For the text-containing cell, return its midpoint in (X, Y) coordinate format. 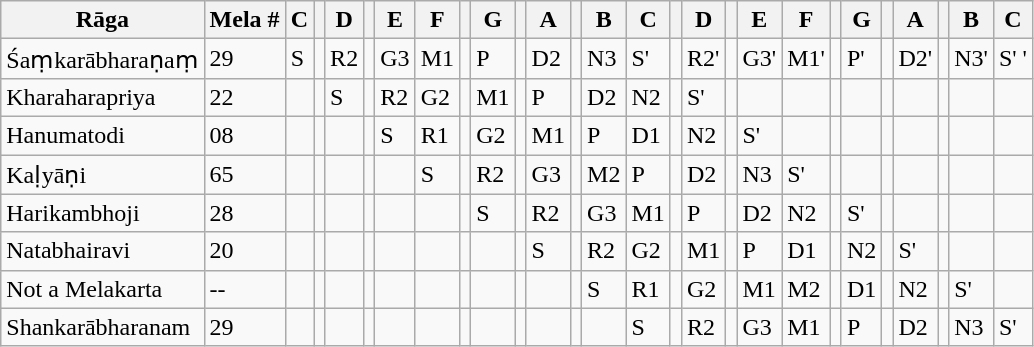
08 (244, 135)
P' (861, 59)
28 (244, 213)
Rāga (102, 20)
M1' (806, 59)
Hanumatodi (102, 135)
D2' (916, 59)
Harikambhoji (102, 213)
R2' (703, 59)
Kaḷyāṇi (102, 174)
Not a Melakarta (102, 289)
Śaṃkarābharaṇaṃ (102, 59)
Mela # (244, 20)
G3' (760, 59)
22 (244, 97)
20 (244, 251)
Shankarābharanam (102, 327)
Kharaharapriya (102, 97)
S' ' (1012, 59)
N3' (972, 59)
-- (244, 289)
Natabhairavi (102, 251)
65 (244, 174)
